Search for the cell housing the specified text and yield its (x, y) center coordinate. 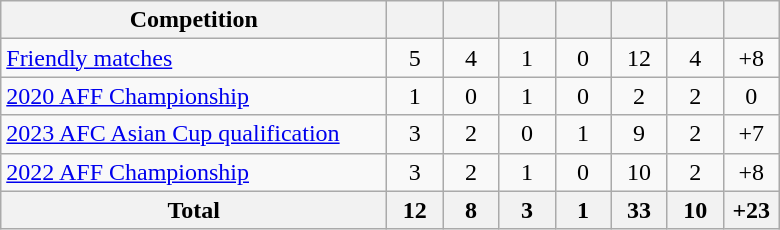
2020 AFF Championship (194, 96)
8 (471, 210)
Friendly matches (194, 58)
33 (639, 210)
Competition (194, 20)
5 (415, 58)
2023 AFC Asian Cup qualification (194, 134)
+23 (751, 210)
9 (639, 134)
2022 AFF Championship (194, 172)
Total (194, 210)
+7 (751, 134)
